Return the (x, y) coordinate for the center point of the cell that contains the specified text.  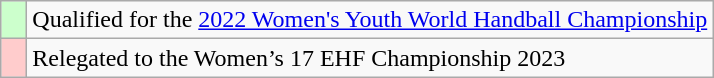
Qualified for the 2022 Women's Youth World Handball Championship (370, 20)
Relegated to the Women’s 17 EHF Championship 2023 (370, 58)
